Locate the cell with the specified text and output its [x, y] center coordinate. 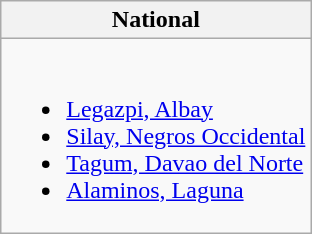
National [156, 20]
Legazpi, AlbaySilay, Negros OccidentalTagum, Davao del NorteAlaminos, Laguna [156, 136]
